Detect which cell encompasses the target text, then output its (x, y) center coordinate. 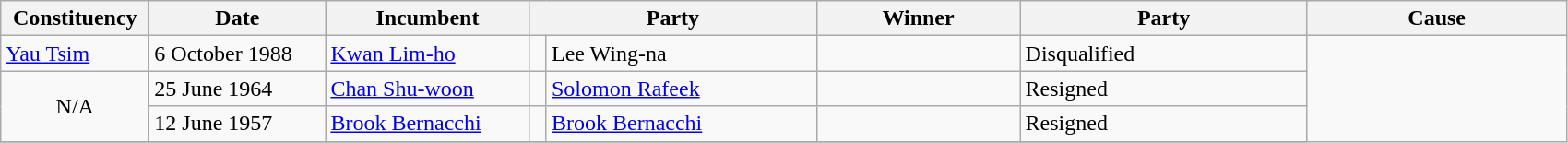
Yau Tsim (76, 54)
Winner (919, 18)
6 October 1988 (238, 54)
Lee Wing-na (681, 54)
N/A (76, 106)
12 June 1957 (238, 124)
Disqualified (1164, 54)
Cause (1437, 18)
Chan Shu-woon (428, 89)
Constituency (76, 18)
Solomon Rafeek (681, 89)
25 June 1964 (238, 89)
Incumbent (428, 18)
Kwan Lim-ho (428, 54)
Date (238, 18)
